Locate the cell with the specified text and output its [X, Y] center coordinate. 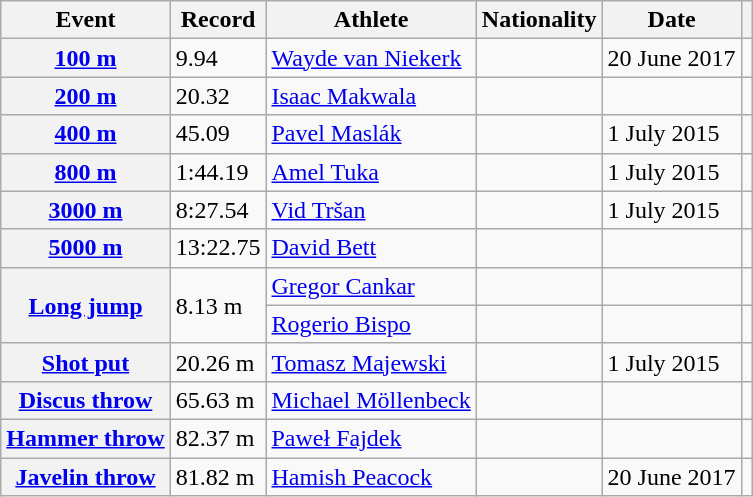
Pavel Maslák [371, 134]
82.37 m [218, 438]
400 m [86, 134]
Tomasz Majewski [371, 362]
Wayde van Niekerk [371, 58]
200 m [86, 96]
Hammer throw [86, 438]
8.13 m [218, 305]
45.09 [218, 134]
3000 m [86, 210]
1:44.19 [218, 172]
13:22.75 [218, 248]
8:27.54 [218, 210]
800 m [86, 172]
65.63 m [218, 400]
Nationality [539, 20]
Javelin throw [86, 477]
100 m [86, 58]
5000 m [86, 248]
Michael Möllenbeck [371, 400]
Date [672, 20]
David Bett [371, 248]
Isaac Makwala [371, 96]
Shot put [86, 362]
81.82 m [218, 477]
Record [218, 20]
Athlete [371, 20]
9.94 [218, 58]
Vid Tršan [371, 210]
Hamish Peacock [371, 477]
Long jump [86, 305]
Rogerio Bispo [371, 324]
Paweł Fajdek [371, 438]
Gregor Cankar [371, 286]
Event [86, 20]
Amel Tuka [371, 172]
Discus throw [86, 400]
20.32 [218, 96]
20.26 m [218, 362]
